Search for the cell housing the specified text and yield its (X, Y) center coordinate. 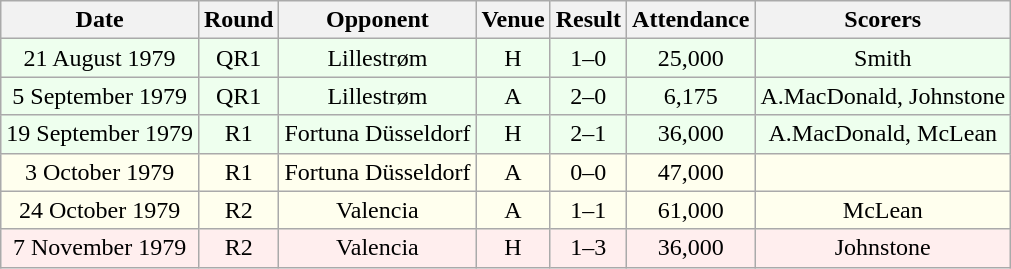
Date (100, 20)
2–1 (588, 134)
25,000 (691, 58)
3 October 1979 (100, 172)
6,175 (691, 96)
2–0 (588, 96)
1–1 (588, 210)
McLean (883, 210)
Result (588, 20)
Round (238, 20)
Smith (883, 58)
Attendance (691, 20)
24 October 1979 (100, 210)
47,000 (691, 172)
Opponent (378, 20)
A.MacDonald, Johnstone (883, 96)
A.MacDonald, McLean (883, 134)
0–0 (588, 172)
5 September 1979 (100, 96)
61,000 (691, 210)
19 September 1979 (100, 134)
1–3 (588, 248)
Johnstone (883, 248)
Scorers (883, 20)
1–0 (588, 58)
7 November 1979 (100, 248)
21 August 1979 (100, 58)
Venue (513, 20)
